Output the [X, Y] coordinate of the center of the cell containing the given text.  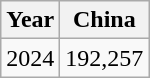
192,257 [104, 58]
Year [30, 20]
2024 [30, 58]
China [104, 20]
